From the cell containing the given text, extract its center point as (x, y) coordinate. 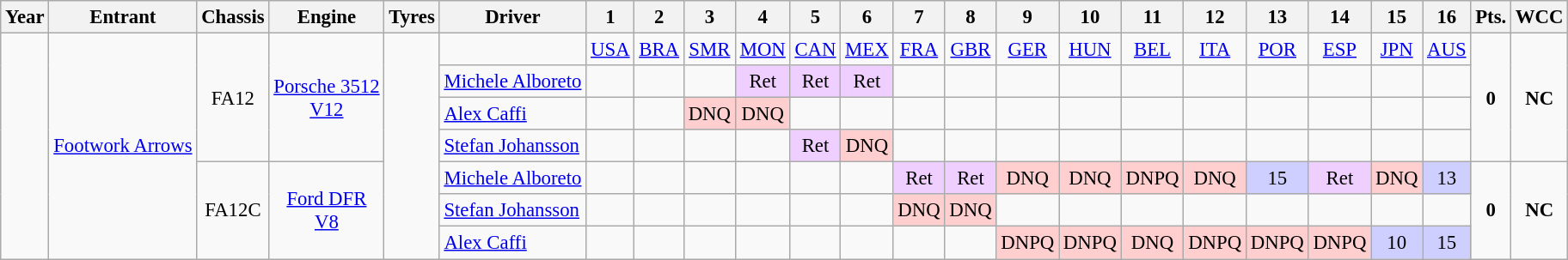
BEL (1152, 50)
8 (971, 17)
ITA (1216, 50)
MEX (867, 50)
FRA (919, 50)
5 (815, 17)
BRA (658, 50)
HUN (1090, 50)
ESP (1339, 50)
Chassis (233, 17)
16 (1447, 17)
4 (763, 17)
9 (1028, 17)
Pts. (1491, 17)
3 (709, 17)
14 (1339, 17)
Tyres (412, 17)
GBR (971, 50)
WCC (1540, 17)
POR (1277, 50)
MON (763, 50)
Porsche 3512V12 (327, 98)
USA (610, 50)
AUS (1447, 50)
FA12C (233, 211)
JPN (1397, 50)
SMR (709, 50)
Year (25, 17)
GER (1028, 50)
Footwork Arrows (123, 146)
Engine (327, 17)
7 (919, 17)
6 (867, 17)
Ford DFRV8 (327, 211)
CAN (815, 50)
Driver (512, 17)
1 (610, 17)
FA12 (233, 98)
12 (1216, 17)
11 (1152, 17)
Entrant (123, 17)
2 (658, 17)
